Identify which cell holds the provided text, then report its [X, Y] central coordinate. 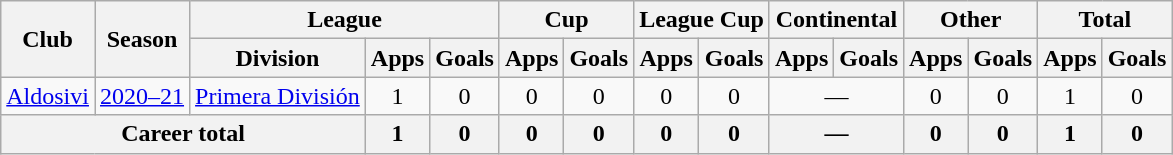
Other [971, 20]
Aldosivi [48, 96]
Primera División [278, 96]
Career total [184, 134]
Season [142, 39]
Club [48, 39]
Continental [836, 20]
Total [1105, 20]
Division [278, 58]
Cup [566, 20]
League Cup [702, 20]
2020–21 [142, 96]
League [345, 20]
